Scan for the cell matching the given text and deliver its (X, Y) coordinate at center. 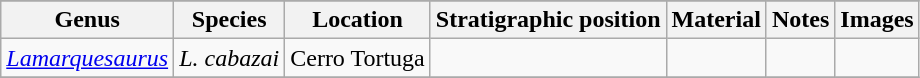
Material (716, 20)
Species (230, 20)
Notes (800, 20)
Location (358, 20)
Lamarquesaurus (88, 58)
L. cabazai (230, 58)
Images (877, 20)
Cerro Tortuga (358, 58)
Genus (88, 20)
Stratigraphic position (548, 20)
